Identify which cell holds the provided text, then report its (x, y) central coordinate. 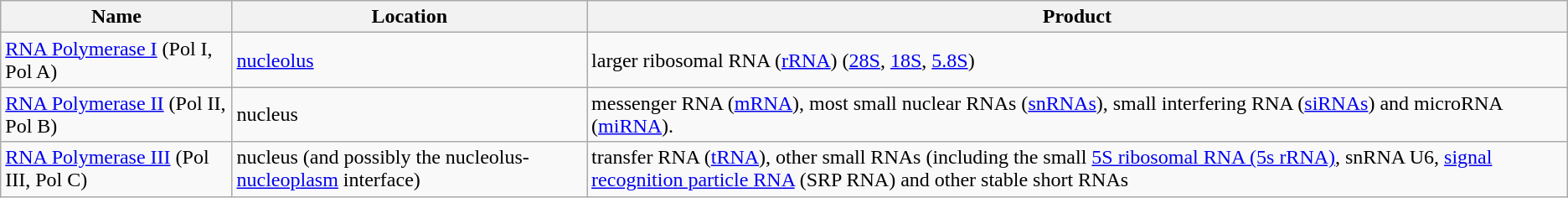
RNA Polymerase III (Pol III, Pol C) (116, 169)
larger ribosomal RNA (rRNA) (28S, 18S, 5.8S) (1077, 60)
nucleolus (410, 60)
messenger RNA (mRNA), most small nuclear RNAs (snRNAs), small interfering RNA (siRNAs) and microRNA (miRNA). (1077, 114)
nucleus (and possibly the nucleolus-nucleoplasm interface) (410, 169)
RNA Polymerase I (Pol I, Pol A) (116, 60)
Location (410, 17)
RNA Polymerase II (Pol II, Pol B) (116, 114)
Product (1077, 17)
nucleus (410, 114)
Name (116, 17)
